Detect which cell encompasses the target text, then output its (x, y) center coordinate. 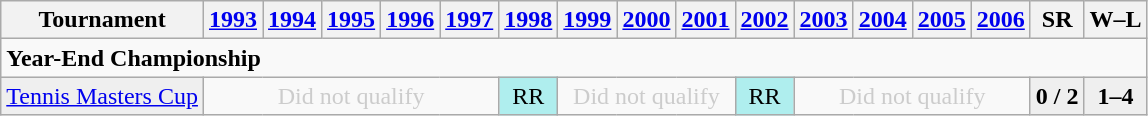
1999 (588, 20)
W–L (1116, 20)
1997 (470, 20)
2005 (942, 20)
2006 (1000, 20)
Tournament (102, 20)
2000 (646, 20)
2003 (824, 20)
1998 (528, 20)
1994 (292, 20)
1996 (410, 20)
2004 (882, 20)
2002 (764, 20)
SR (1057, 20)
2001 (706, 20)
0 / 2 (1057, 96)
1995 (352, 20)
Year-End Championship (574, 58)
1–4 (1116, 96)
Tennis Masters Cup (102, 96)
1993 (232, 20)
